Detect which cell encompasses the target text, then output its [X, Y] center coordinate. 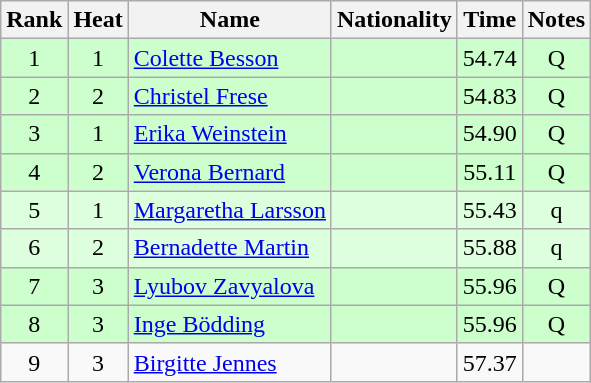
54.83 [490, 96]
7 [34, 286]
Inge Bödding [230, 324]
57.37 [490, 362]
Verona Bernard [230, 172]
8 [34, 324]
5 [34, 210]
Time [490, 20]
Notes [556, 20]
55.88 [490, 248]
Christel Frese [230, 96]
54.74 [490, 58]
55.43 [490, 210]
Rank [34, 20]
Bernadette Martin [230, 248]
6 [34, 248]
Lyubov Zavyalova [230, 286]
9 [34, 362]
4 [34, 172]
Nationality [394, 20]
Birgitte Jennes [230, 362]
54.90 [490, 134]
55.11 [490, 172]
Colette Besson [230, 58]
Name [230, 20]
Heat [98, 20]
Margaretha Larsson [230, 210]
Erika Weinstein [230, 134]
